Output the (x, y) coordinate of the center of the cell containing the given text.  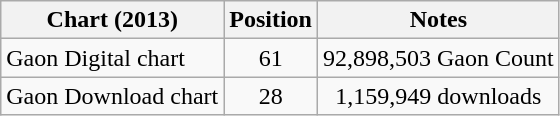
Notes (439, 20)
1,159,949 downloads (439, 96)
Chart (2013) (112, 20)
28 (271, 96)
Gaon Download chart (112, 96)
Gaon Digital chart (112, 58)
92,898,503 Gaon Count (439, 58)
61 (271, 58)
Position (271, 20)
